Determine the (X, Y) coordinate at the center of the cell enclosing the given text.  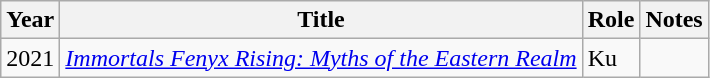
2021 (30, 58)
Ku (611, 58)
Title (321, 20)
Year (30, 20)
Notes (674, 20)
Role (611, 20)
Immortals Fenyx Rising: Myths of the Eastern Realm (321, 58)
